Detect which cell encompasses the target text, then output its [X, Y] center coordinate. 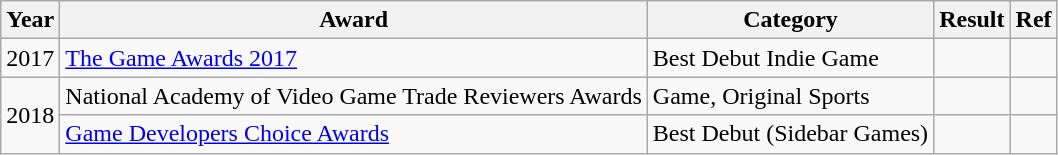
Award [354, 20]
Result [972, 20]
The Game Awards 2017 [354, 58]
Game, Original Sports [790, 96]
Best Debut (Sidebar Games) [790, 134]
Best Debut Indie Game [790, 58]
National Academy of Video Game Trade Reviewers Awards [354, 96]
2018 [30, 115]
Game Developers Choice Awards [354, 134]
2017 [30, 58]
Year [30, 20]
Category [790, 20]
Ref [1034, 20]
